Locate the cell with the specified text and output its [X, Y] center coordinate. 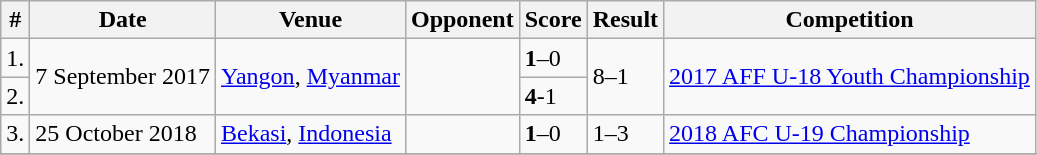
Opponent [462, 20]
4-1 [553, 96]
3. [16, 134]
2018 AFC U-19 Championship [850, 134]
Date [123, 20]
1–3 [625, 134]
Competition [850, 20]
Venue [311, 20]
2. [16, 96]
Bekasi, Indonesia [311, 134]
1. [16, 58]
7 September 2017 [123, 77]
# [16, 20]
2017 AFF U-18 Youth Championship [850, 77]
8–1 [625, 77]
Yangon, Myanmar [311, 77]
25 October 2018 [123, 134]
Score [553, 20]
Result [625, 20]
